Capture the cell that displays the provided text and extract its [x, y] central coordinate. 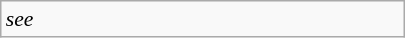
see [203, 19]
